Provide the (X, Y) coordinate of the cell's center where the given text is located.  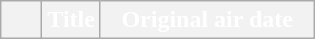
Title (72, 20)
Original air date (207, 20)
